Extract the [X, Y] coordinate from the center of the cell holding the provided text.  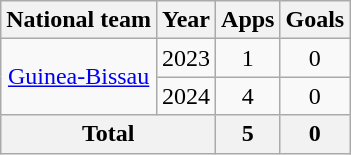
Guinea-Bissau [79, 77]
4 [248, 96]
2023 [186, 58]
Goals [315, 20]
National team [79, 20]
2024 [186, 96]
5 [248, 134]
Total [108, 134]
Apps [248, 20]
Year [186, 20]
1 [248, 58]
